Output the [x, y] coordinate of the center of the cell containing the given text.  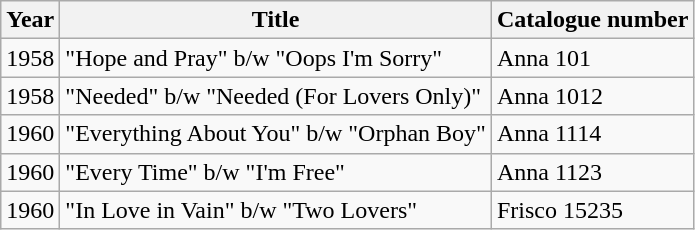
Anna 1012 [592, 96]
Anna 101 [592, 58]
Frisco 15235 [592, 210]
Anna 1114 [592, 134]
"Needed" b/w "Needed (For Lovers Only)" [276, 96]
"Hope and Pray" b/w "Oops I'm Sorry" [276, 58]
Anna 1123 [592, 172]
"Everything About You" b/w "Orphan Boy" [276, 134]
Title [276, 20]
"Every Time" b/w "I'm Free" [276, 172]
Catalogue number [592, 20]
"In Love in Vain" b/w "Two Lovers" [276, 210]
Year [30, 20]
